Find where the given text appears and provide that cell's center as [X, Y] coordinate. 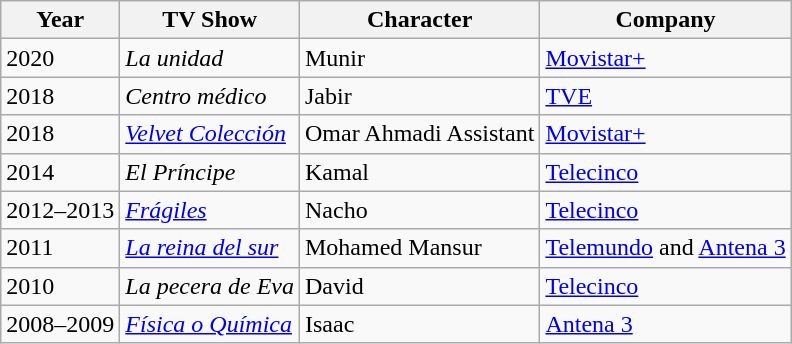
Antena 3 [666, 324]
Frágiles [210, 210]
2020 [60, 58]
Nacho [419, 210]
Velvet Colección [210, 134]
David [419, 286]
La pecera de Eva [210, 286]
Telemundo and Antena 3 [666, 248]
TV Show [210, 20]
El Príncipe [210, 172]
2012–2013 [60, 210]
Isaac [419, 324]
2011 [60, 248]
Jabir [419, 96]
2014 [60, 172]
Física o Química [210, 324]
2008–2009 [60, 324]
Company [666, 20]
La unidad [210, 58]
Centro médico [210, 96]
TVE [666, 96]
Omar Ahmadi Assistant [419, 134]
Mohamed Mansur [419, 248]
Character [419, 20]
La reina del sur [210, 248]
2010 [60, 286]
Munir [419, 58]
Year [60, 20]
Kamal [419, 172]
